Provide the [x, y] coordinate of the cell's center where the given text is located.  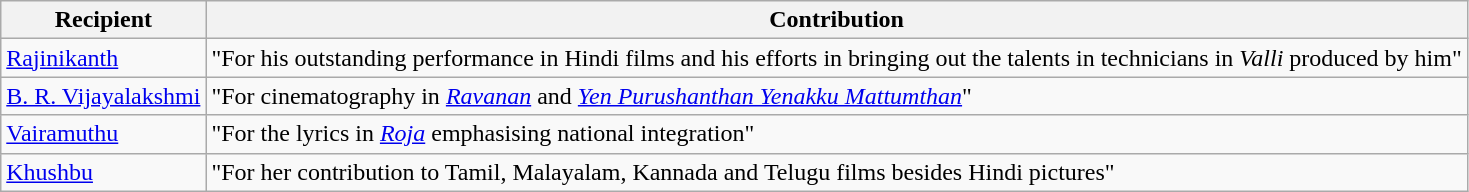
Rajinikanth [104, 58]
"For his outstanding performance in Hindi films and his efforts in bringing out the talents in technicians in Valli produced by him" [836, 58]
B. R. Vijayalakshmi [104, 96]
Vairamuthu [104, 134]
Recipient [104, 20]
Contribution [836, 20]
"For her contribution to Tamil, Malayalam, Kannada and Telugu films besides Hindi pictures" [836, 172]
"For cinematography in Ravanan and Yen Purushanthan Yenakku Mattumthan" [836, 96]
Khushbu [104, 172]
"For the lyrics in Roja emphasising national integration" [836, 134]
